Output the [X, Y] coordinate of the center of the cell containing the given text.  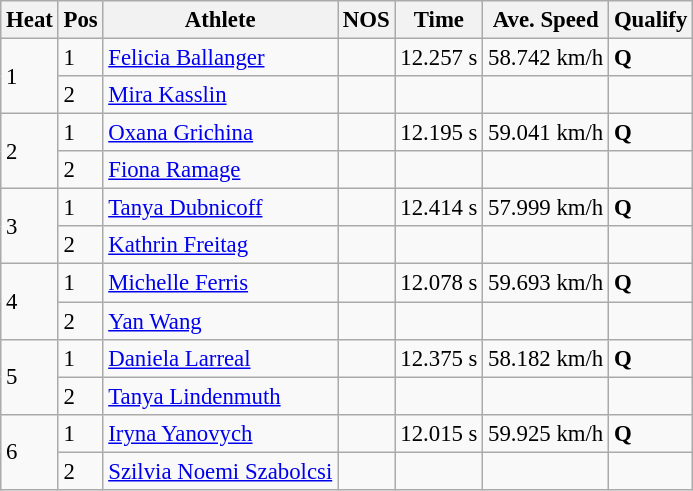
3 [30, 226]
Daniela Larreal [220, 358]
Tanya Dubnicoff [220, 208]
12.414 s [439, 208]
Mira Kasslin [220, 95]
Athlete [220, 20]
57.999 km/h [546, 208]
Szilvia Noemi Szabolcsi [220, 471]
Oxana Grichina [220, 133]
Qualify [651, 20]
Iryna Yanovych [220, 433]
Heat [30, 20]
12.375 s [439, 358]
NOS [366, 20]
4 [30, 302]
Ave. Speed [546, 20]
12.195 s [439, 133]
Yan Wang [220, 321]
Michelle Ferris [220, 283]
5 [30, 376]
59.693 km/h [546, 283]
6 [30, 452]
12.257 s [439, 58]
59.041 km/h [546, 133]
58.742 km/h [546, 58]
12.015 s [439, 433]
Pos [80, 20]
Fiona Ramage [220, 170]
59.925 km/h [546, 433]
Tanya Lindenmuth [220, 396]
58.182 km/h [546, 358]
12.078 s [439, 283]
Kathrin Freitag [220, 245]
Felicia Ballanger [220, 58]
Time [439, 20]
